Locate the cell with the specified text and output its [X, Y] center coordinate. 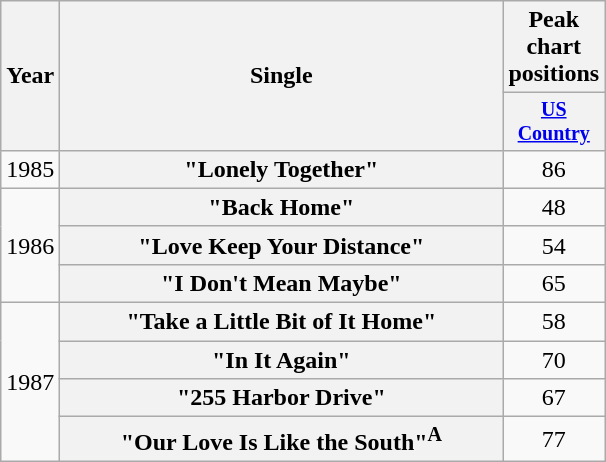
70 [554, 360]
"In It Again" [282, 360]
1986 [30, 245]
58 [554, 322]
77 [554, 440]
65 [554, 283]
"Lonely Together" [282, 169]
Year [30, 76]
Single [282, 76]
Peak chartpositions [554, 47]
"Take a Little Bit of It Home" [282, 322]
54 [554, 245]
1987 [30, 382]
"Our Love Is Like the South"A [282, 440]
"Love Keep Your Distance" [282, 245]
"255 Harbor Drive" [282, 398]
48 [554, 207]
"I Don't Mean Maybe" [282, 283]
"Back Home" [282, 207]
US Country [554, 122]
86 [554, 169]
67 [554, 398]
1985 [30, 169]
